From the cell containing the given text, extract its center point as [X, Y] coordinate. 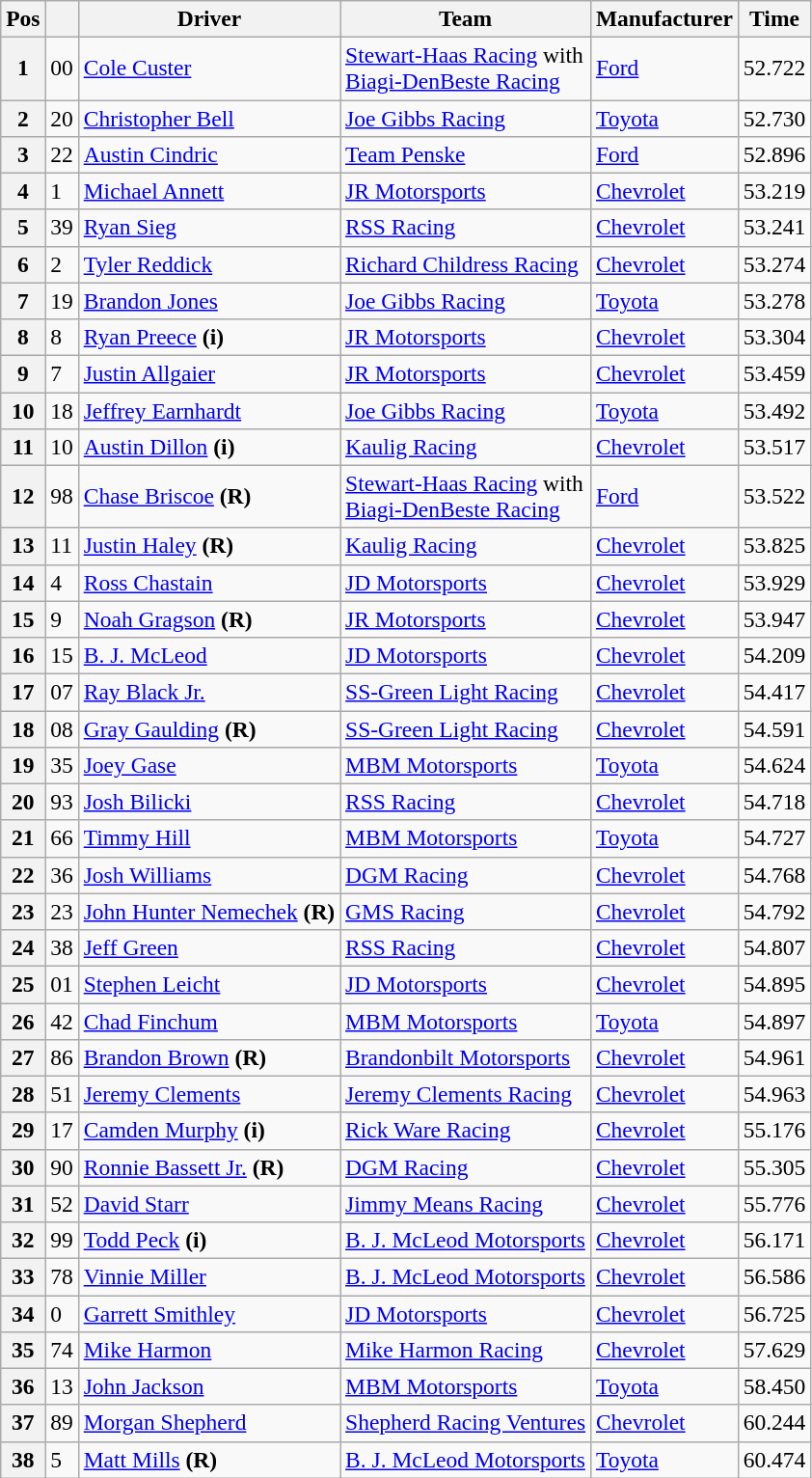
Gray Gaulding (R) [208, 728]
53.241 [774, 228]
55.176 [774, 1131]
54.895 [774, 984]
24 [23, 947]
Vinnie Miller [208, 1276]
54.417 [774, 692]
54.807 [774, 947]
54.591 [774, 728]
00 [62, 68]
53.517 [774, 447]
56.171 [774, 1240]
27 [23, 1057]
78 [62, 1276]
Time [774, 18]
Camden Murphy (i) [208, 1131]
53.459 [774, 373]
58.450 [774, 1386]
Justin Haley (R) [208, 546]
89 [62, 1423]
54.718 [774, 802]
53.274 [774, 264]
Garrett Smithley [208, 1313]
25 [23, 984]
52.896 [774, 154]
54.727 [774, 838]
Shepherd Racing Ventures [466, 1423]
99 [62, 1240]
51 [62, 1094]
Timmy Hill [208, 838]
3 [23, 154]
32 [23, 1240]
53.929 [774, 583]
Ray Black Jr. [208, 692]
Josh Williams [208, 875]
Team [466, 18]
Jeremy Clements Racing [466, 1094]
52.730 [774, 118]
John Hunter Nemechek (R) [208, 912]
Mike Harmon [208, 1350]
53.522 [774, 496]
16 [23, 655]
Brandon Brown (R) [208, 1057]
29 [23, 1131]
Morgan Shepherd [208, 1423]
54.961 [774, 1057]
Rick Ware Racing [466, 1131]
Pos [23, 18]
53.219 [774, 191]
53.304 [774, 337]
26 [23, 1021]
42 [62, 1021]
Cole Custer [208, 68]
54.963 [774, 1094]
54.792 [774, 912]
14 [23, 583]
Jimmy Means Racing [466, 1204]
66 [62, 838]
86 [62, 1057]
53.278 [774, 301]
31 [23, 1204]
Jeff Green [208, 947]
Manufacturer [663, 18]
52.722 [774, 68]
37 [23, 1423]
54.768 [774, 875]
34 [23, 1313]
Austin Cindric [208, 154]
53.492 [774, 410]
28 [23, 1094]
Brandon Jones [208, 301]
54.209 [774, 655]
Austin Dillon (i) [208, 447]
53.947 [774, 619]
0 [62, 1313]
Chase Briscoe (R) [208, 496]
GMS Racing [466, 912]
Joey Gase [208, 765]
98 [62, 496]
60.244 [774, 1423]
52 [62, 1204]
53.825 [774, 546]
08 [62, 728]
54.624 [774, 765]
Todd Peck (i) [208, 1240]
Justin Allgaier [208, 373]
90 [62, 1167]
Ryan Preece (i) [208, 337]
Michael Annett [208, 191]
39 [62, 228]
12 [23, 496]
Driver [208, 18]
60.474 [774, 1460]
01 [62, 984]
56.586 [774, 1276]
B. J. McLeod [208, 655]
Mike Harmon Racing [466, 1350]
6 [23, 264]
Noah Gragson (R) [208, 619]
55.776 [774, 1204]
Stephen Leicht [208, 984]
Ryan Sieg [208, 228]
57.629 [774, 1350]
Josh Bilicki [208, 802]
74 [62, 1350]
55.305 [774, 1167]
56.725 [774, 1313]
07 [62, 692]
30 [23, 1167]
Team Penske [466, 154]
21 [23, 838]
Jeffrey Earnhardt [208, 410]
Jeremy Clements [208, 1094]
Matt Mills (R) [208, 1460]
John Jackson [208, 1386]
Christopher Bell [208, 118]
Richard Childress Racing [466, 264]
David Starr [208, 1204]
93 [62, 802]
Chad Finchum [208, 1021]
Tyler Reddick [208, 264]
54.897 [774, 1021]
Ross Chastain [208, 583]
Brandonbilt Motorsports [466, 1057]
33 [23, 1276]
Ronnie Bassett Jr. (R) [208, 1167]
